Provide the [x, y] coordinate of the cell's center where the given text is located.  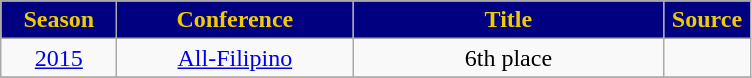
Conference [235, 20]
Source [707, 20]
All-Filipino [235, 58]
6th place [508, 58]
Title [508, 20]
2015 [59, 58]
Season [59, 20]
